Capture the cell that displays the provided text and extract its [x, y] central coordinate. 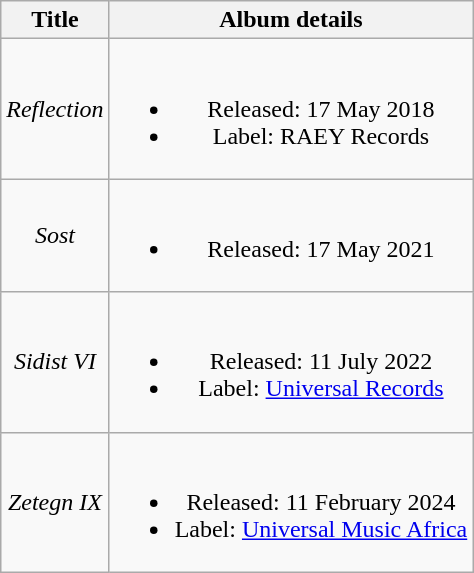
Released: 11 February 2024Label: Universal Music Africa [291, 502]
Released: 11 July 2022Label: Universal Records [291, 362]
Reflection [55, 109]
Released: 17 May 2018Label: RAEY Records [291, 109]
Title [55, 20]
Sidist VI [55, 362]
Album details [291, 20]
Sost [55, 236]
Released: 17 May 2021 [291, 236]
Zetegn IX [55, 502]
